Find where the given text appears and provide that cell's center as (X, Y) coordinate. 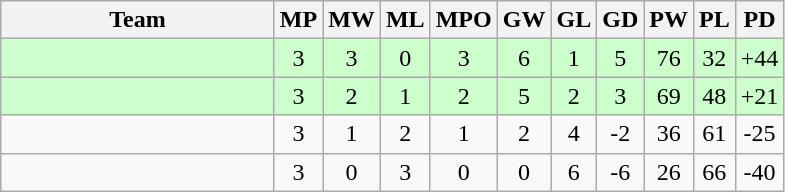
GL (574, 20)
+21 (760, 96)
26 (669, 172)
48 (714, 96)
-6 (620, 172)
MP (298, 20)
ML (405, 20)
66 (714, 172)
+44 (760, 58)
PD (760, 20)
PW (669, 20)
-2 (620, 134)
MW (352, 20)
GD (620, 20)
Team (138, 20)
69 (669, 96)
32 (714, 58)
MPO (464, 20)
GW (524, 20)
-25 (760, 134)
4 (574, 134)
36 (669, 134)
PL (714, 20)
-40 (760, 172)
76 (669, 58)
61 (714, 134)
